Scan for the cell matching the given text and deliver its [x, y] coordinate at center. 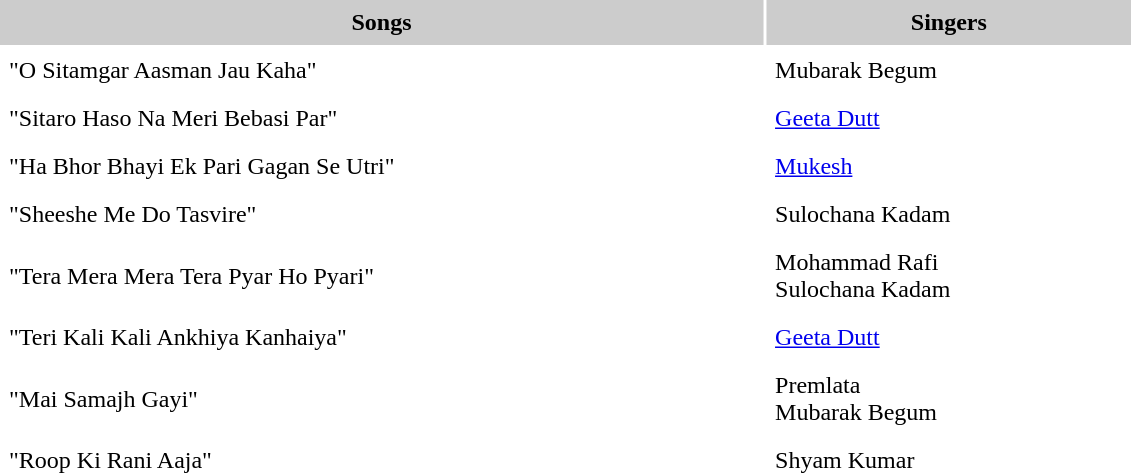
"Tera Mera Mera Tera Pyar Ho Pyari" [382, 276]
"Mai Samajh Gayi" [382, 399]
"O Sitamgar Aasman Jau Kaha" [382, 70]
"Sheeshe Me Do Tasvire" [382, 214]
"Ha Bhor Bhayi Ek Pari Gagan Se Utri" [382, 166]
"Teri Kali Kali Ankhiya Kanhaiya" [382, 338]
"Sitaro Haso Na Meri Bebasi Par" [382, 118]
Songs [382, 22]
